Extract the [x, y] coordinate from the center of the cell holding the provided text.  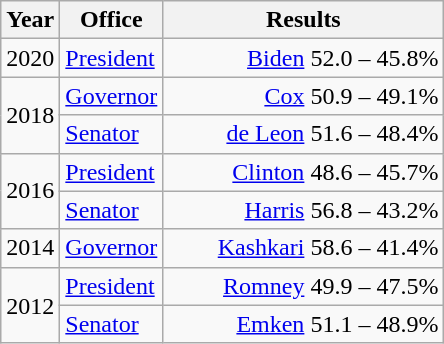
Biden 52.0 – 45.8% [304, 58]
Results [304, 20]
Kashkari 58.6 – 41.4% [304, 248]
Office [112, 20]
Cox 50.9 – 49.1% [304, 96]
de Leon 51.6 – 48.4% [304, 134]
2012 [30, 305]
2016 [30, 191]
Romney 49.9 – 47.5% [304, 286]
Year [30, 20]
2014 [30, 248]
2018 [30, 115]
2020 [30, 58]
Clinton 48.6 – 45.7% [304, 172]
Harris 56.8 – 43.2% [304, 210]
Emken 51.1 – 48.9% [304, 324]
